Pinpoint the cell where the given text exists, returning its [x, y] midpoint coordinate. 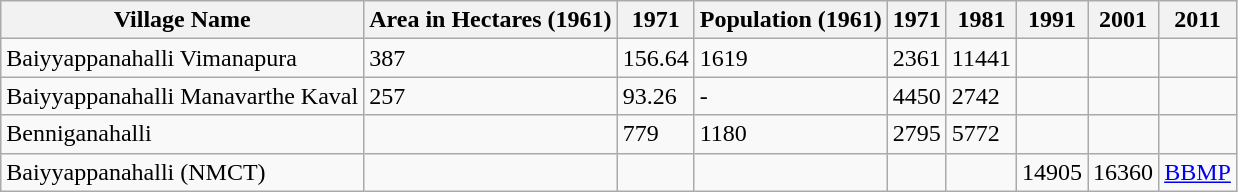
93.26 [656, 96]
16360 [1124, 172]
1619 [790, 58]
BBMP [1198, 172]
Population (1961) [790, 20]
2361 [916, 58]
5772 [981, 134]
779 [656, 134]
1981 [981, 20]
Benniganahalli [182, 134]
156.64 [656, 58]
Baiyyappanahalli Manavarthe Kaval [182, 96]
2001 [1124, 20]
2742 [981, 96]
11441 [981, 58]
14905 [1052, 172]
2795 [916, 134]
257 [490, 96]
Baiyyappanahalli Vimanapura [182, 58]
Area in Hectares (1961) [490, 20]
Baiyyappanahalli (NMCT) [182, 172]
1991 [1052, 20]
2011 [1198, 20]
387 [490, 58]
4450 [916, 96]
1180 [790, 134]
Village Name [182, 20]
- [790, 96]
